Extract the (X, Y) coordinate from the center of the cell holding the provided text.  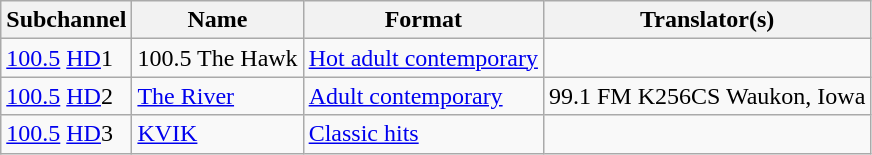
99.1 FM K256CS Waukon, Iowa (706, 96)
100.5 HD2 (66, 96)
Adult contemporary (423, 96)
Subchannel (66, 20)
100.5 HD3 (66, 134)
Classic hits (423, 134)
Name (218, 20)
KVIK (218, 134)
Format (423, 20)
Hot adult contemporary (423, 58)
The River (218, 96)
Translator(s) (706, 20)
100.5 The Hawk (218, 58)
100.5 HD1 (66, 58)
